Return (X, Y) of the center of cell containing provided text 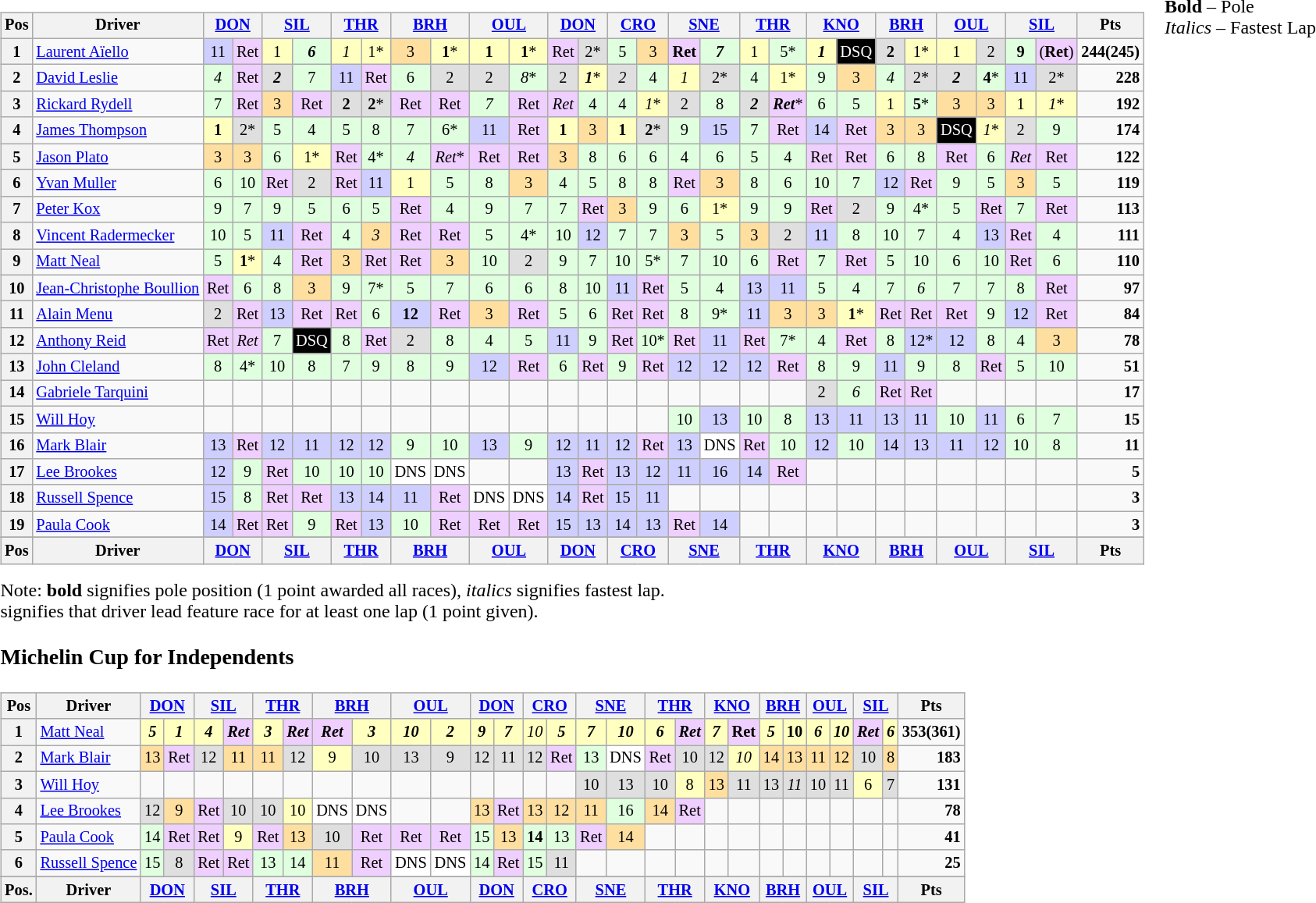
Peter Kox (117, 209)
David Leslie (117, 78)
9* (720, 315)
8* (528, 78)
353(361) (931, 732)
6* (450, 130)
84 (1110, 315)
192 (1110, 105)
Jason Plato (117, 157)
Vincent Radermecker (117, 236)
James Thompson (117, 130)
Rickard Rydell (117, 105)
111 (1110, 236)
51 (1110, 367)
244(245) (1110, 52)
Gabriele Tarquini (117, 393)
Anthony Reid (117, 341)
131 (931, 784)
19 (16, 524)
122 (1110, 157)
Jean-Christophe Boullion (117, 288)
12* (921, 341)
228 (1110, 78)
97 (1110, 288)
John Cleland (117, 367)
183 (931, 759)
Yvan Muller (117, 183)
10* (653, 341)
113 (1110, 209)
Pos. (19, 890)
25 (931, 863)
18 (16, 498)
174 (1110, 130)
Laurent Aïello (117, 52)
110 (1110, 262)
(Ret) (1057, 52)
Alain Menu (117, 315)
119 (1110, 183)
41 (931, 837)
